Detect which cell encompasses the target text, then output its [X, Y] center coordinate. 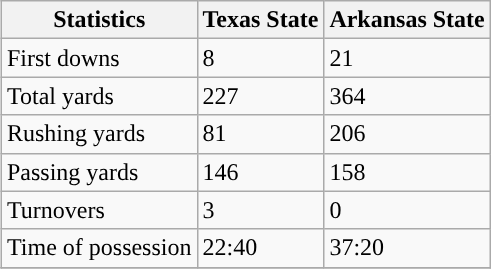
227 [260, 96]
Texas State [260, 20]
146 [260, 172]
Total yards [99, 96]
81 [260, 134]
Time of possession [99, 248]
Rushing yards [99, 134]
8 [260, 58]
Arkansas State [407, 20]
Statistics [99, 20]
37:20 [407, 248]
364 [407, 96]
3 [260, 210]
Passing yards [99, 172]
0 [407, 210]
Turnovers [99, 210]
158 [407, 172]
21 [407, 58]
22:40 [260, 248]
First downs [99, 58]
206 [407, 134]
